Identify which cell holds the provided text, then report its [X, Y] central coordinate. 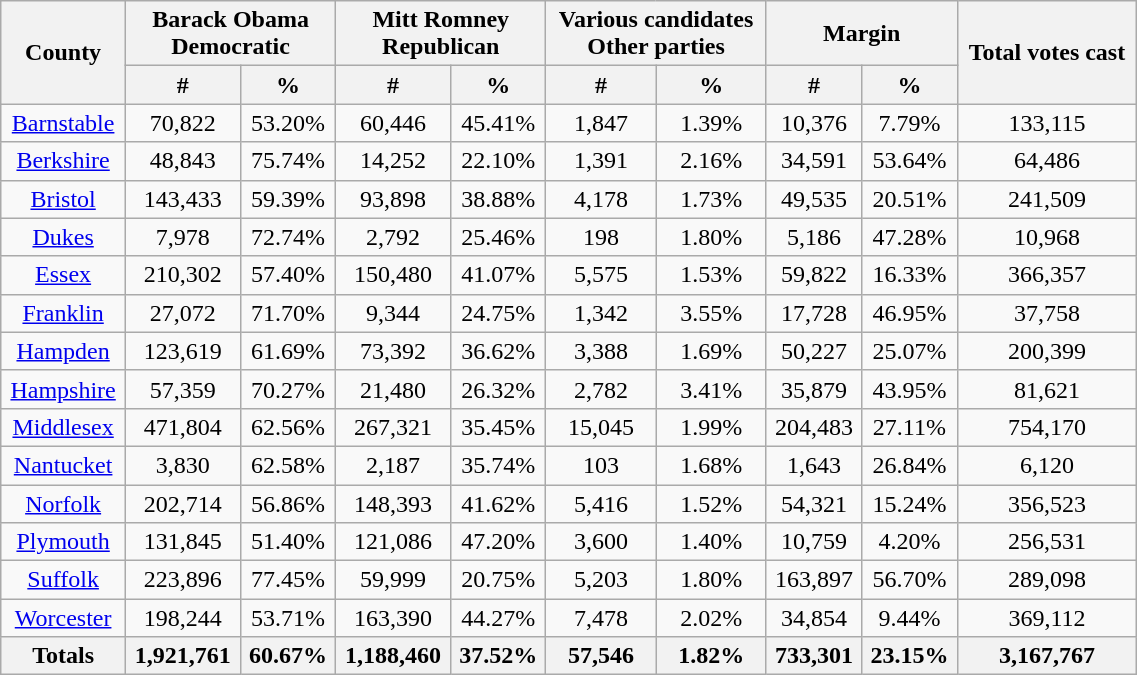
256,531 [1047, 542]
267,321 [394, 427]
Barnstable [64, 123]
369,112 [1047, 618]
59,822 [814, 275]
471,804 [182, 427]
60,446 [394, 123]
2.02% [711, 618]
2,782 [601, 389]
53.71% [288, 618]
77.45% [288, 580]
70,822 [182, 123]
70.27% [288, 389]
57,359 [182, 389]
202,714 [182, 503]
9,344 [394, 313]
204,483 [814, 427]
3,167,767 [1047, 656]
210,302 [182, 275]
121,086 [394, 542]
15.24% [910, 503]
37,758 [1047, 313]
123,619 [182, 351]
34,854 [814, 618]
62.58% [288, 465]
35,879 [814, 389]
1.68% [711, 465]
5,575 [601, 275]
Dukes [64, 237]
Berkshire [64, 161]
73,392 [394, 351]
26.84% [910, 465]
356,523 [1047, 503]
45.41% [498, 123]
53.20% [288, 123]
25.46% [498, 237]
143,433 [182, 199]
1.53% [711, 275]
50,227 [814, 351]
20.51% [910, 199]
Essex [64, 275]
198,244 [182, 618]
754,170 [1047, 427]
148,393 [394, 503]
Franklin [64, 313]
Nantucket [64, 465]
22.10% [498, 161]
37.52% [498, 656]
5,186 [814, 237]
5,203 [601, 580]
Hampshire [64, 389]
7.79% [910, 123]
Hampden [64, 351]
2,187 [394, 465]
Total votes cast [1047, 52]
200,399 [1047, 351]
17,728 [814, 313]
Bristol [64, 199]
1,921,761 [182, 656]
Barack ObamaDemocratic [230, 34]
64,486 [1047, 161]
35.74% [498, 465]
26.32% [498, 389]
1,847 [601, 123]
1,342 [601, 313]
27,072 [182, 313]
7,978 [182, 237]
59,999 [394, 580]
54,321 [814, 503]
24.75% [498, 313]
14,252 [394, 161]
131,845 [182, 542]
Norfolk [64, 503]
133,115 [1047, 123]
Middlesex [64, 427]
1,643 [814, 465]
23.15% [910, 656]
81,621 [1047, 389]
57.40% [288, 275]
62.56% [288, 427]
4,178 [601, 199]
7,478 [601, 618]
223,896 [182, 580]
36.62% [498, 351]
733,301 [814, 656]
21,480 [394, 389]
41.07% [498, 275]
5,416 [601, 503]
53.64% [910, 161]
1.82% [711, 656]
10,968 [1047, 237]
198 [601, 237]
Worcester [64, 618]
51.40% [288, 542]
1.52% [711, 503]
48,843 [182, 161]
61.69% [288, 351]
3,388 [601, 351]
43.95% [910, 389]
150,480 [394, 275]
60.67% [288, 656]
47.28% [910, 237]
Plymouth [64, 542]
103 [601, 465]
10,759 [814, 542]
47.20% [498, 542]
41.62% [498, 503]
Margin [862, 34]
46.95% [910, 313]
56.70% [910, 580]
Mitt RomneyRepublican [441, 34]
Various candidatesOther parties [656, 34]
163,390 [394, 618]
34,591 [814, 161]
1.99% [711, 427]
163,897 [814, 580]
County [64, 52]
93,898 [394, 199]
16.33% [910, 275]
4.20% [910, 542]
56.86% [288, 503]
71.70% [288, 313]
25.07% [910, 351]
366,357 [1047, 275]
1.39% [711, 123]
9.44% [910, 618]
1.40% [711, 542]
20.75% [498, 580]
1,188,460 [394, 656]
27.11% [910, 427]
Suffolk [64, 580]
1.73% [711, 199]
35.45% [498, 427]
3.55% [711, 313]
1.69% [711, 351]
3,600 [601, 542]
49,535 [814, 199]
10,376 [814, 123]
Totals [64, 656]
15,045 [601, 427]
75.74% [288, 161]
289,098 [1047, 580]
72.74% [288, 237]
2,792 [394, 237]
3.41% [711, 389]
38.88% [498, 199]
57,546 [601, 656]
241,509 [1047, 199]
6,120 [1047, 465]
2.16% [711, 161]
3,830 [182, 465]
1,391 [601, 161]
59.39% [288, 199]
44.27% [498, 618]
